Return (x, y) of the center of cell containing provided text 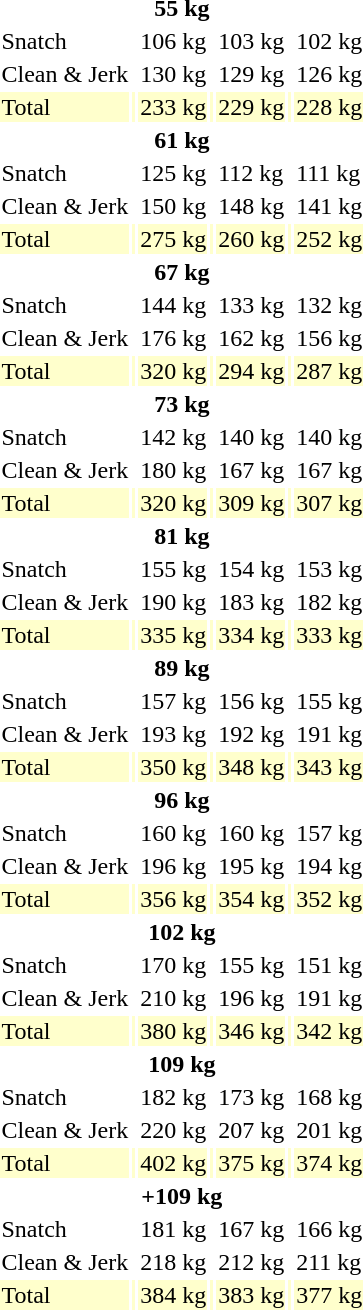
356 kg (174, 899)
354 kg (252, 899)
176 kg (174, 338)
380 kg (174, 1031)
103 kg (252, 41)
150 kg (174, 206)
294 kg (252, 371)
192 kg (252, 734)
402 kg (174, 1163)
193 kg (174, 734)
375 kg (252, 1163)
350 kg (174, 767)
220 kg (174, 1130)
106 kg (174, 41)
183 kg (252, 602)
181 kg (174, 1229)
233 kg (174, 107)
348 kg (252, 767)
207 kg (252, 1130)
112 kg (252, 173)
260 kg (252, 239)
383 kg (252, 1295)
229 kg (252, 107)
182 kg (174, 1097)
180 kg (174, 470)
133 kg (252, 305)
156 kg (252, 701)
384 kg (174, 1295)
154 kg (252, 569)
130 kg (174, 74)
195 kg (252, 866)
309 kg (252, 503)
140 kg (252, 437)
210 kg (174, 998)
335 kg (174, 635)
190 kg (174, 602)
157 kg (174, 701)
125 kg (174, 173)
346 kg (252, 1031)
162 kg (252, 338)
170 kg (174, 965)
212 kg (252, 1262)
142 kg (174, 437)
334 kg (252, 635)
148 kg (252, 206)
275 kg (174, 239)
173 kg (252, 1097)
144 kg (174, 305)
129 kg (252, 74)
218 kg (174, 1262)
